Return [x, y] of the center of cell containing provided text 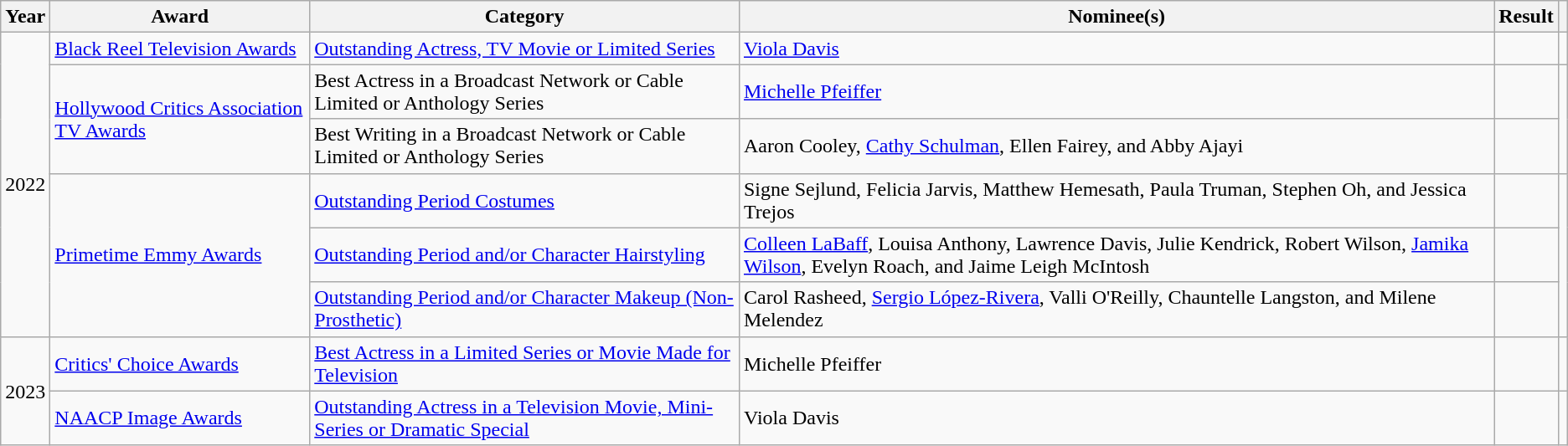
Result [1526, 17]
2023 [25, 391]
Carol Rasheed, Sergio López-Rivera, Valli O'Reilly, Chauntelle Langston, and Milene Melendez [1116, 310]
Black Reel Television Awards [180, 49]
Outstanding Period and/or Character Makeup (Non-Prosthetic) [524, 310]
Category [524, 17]
Outstanding Actress in a Television Movie, Mini-Series or Dramatic Special [524, 418]
Outstanding Period and/or Character Hairstyling [524, 254]
Best Writing in a Broadcast Network or Cable Limited or Anthology Series [524, 146]
Nominee(s) [1116, 17]
Critics' Choice Awards [180, 363]
Year [25, 17]
Outstanding Period Costumes [524, 201]
Best Actress in a Broadcast Network or Cable Limited or Anthology Series [524, 92]
Award [180, 17]
Aaron Cooley, Cathy Schulman, Ellen Fairey, and Abby Ajayi [1116, 146]
Primetime Emmy Awards [180, 254]
Outstanding Actress, TV Movie or Limited Series [524, 49]
2022 [25, 184]
Colleen LaBaff, Louisa Anthony, Lawrence Davis, Julie Kendrick, Robert Wilson, Jamika Wilson, Evelyn Roach, and Jaime Leigh McIntosh [1116, 254]
Hollywood Critics Association TV Awards [180, 119]
Best Actress in a Limited Series or Movie Made for Television [524, 363]
NAACP Image Awards [180, 418]
Signe Sejlund, Felicia Jarvis, Matthew Hemesath, Paula Truman, Stephen Oh, and Jessica Trejos [1116, 201]
